Output the (X, Y) coordinate of the center of the cell containing the given text.  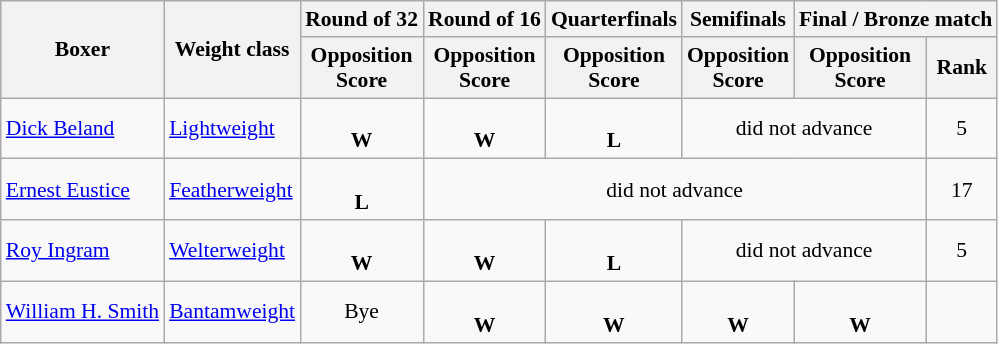
Roy Ingram (82, 250)
Final / Bronze match (896, 19)
Featherweight (232, 190)
Ernest Eustice (82, 190)
William H. Smith (82, 312)
Rank (962, 68)
Welterweight (232, 250)
Boxer (82, 50)
Bantamweight (232, 312)
17 (962, 190)
Weight class (232, 50)
Bye (362, 312)
Dick Beland (82, 128)
Round of 32 (362, 19)
Lightweight (232, 128)
Quarterfinals (614, 19)
Round of 16 (484, 19)
Semifinals (738, 19)
